Output the [x, y] coordinate of the center of the cell containing the given text.  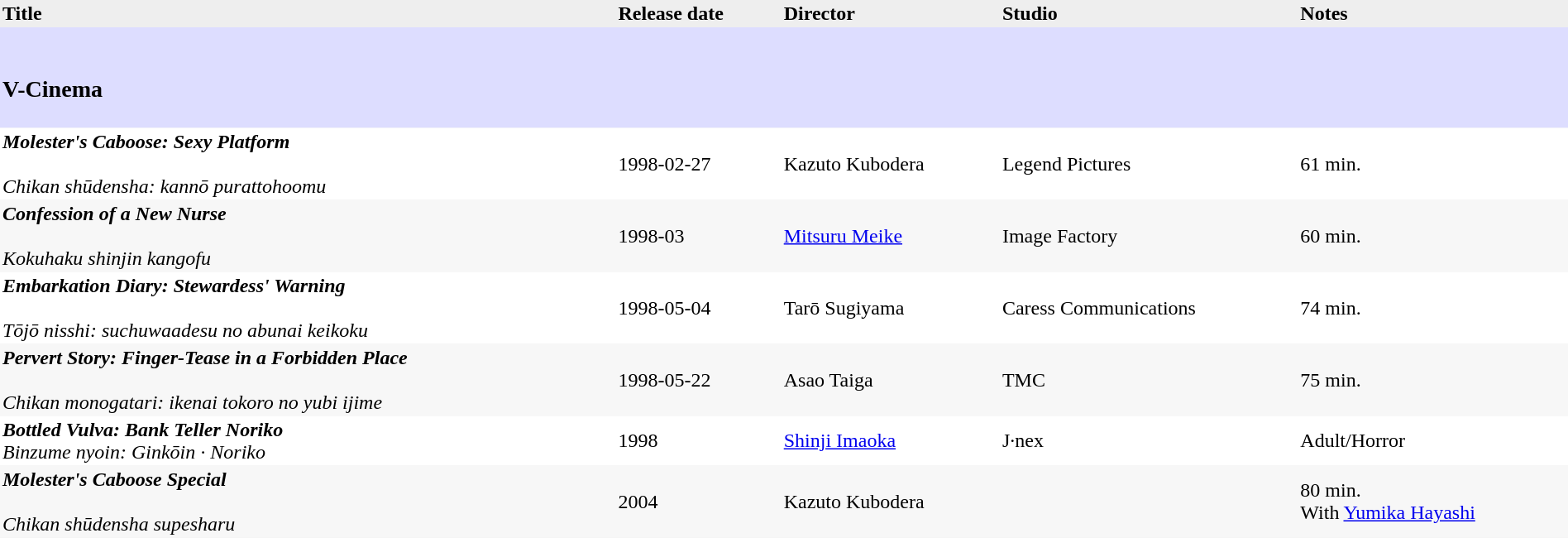
Caress Communications [1149, 308]
1998-03 [699, 237]
Image Factory [1149, 237]
V-Cinema [784, 78]
2004 [699, 502]
J·nex [1149, 441]
TMC [1149, 381]
74 min. [1432, 308]
Molester's Caboose: Sexy PlatformChikan shūdensha: kannō purattohoomu [308, 164]
75 min. [1432, 381]
1998 [699, 441]
80 min.With Yumika Hayashi [1432, 502]
1998-02-27 [699, 164]
Bottled Vulva: Bank Teller NorikoBinzume nyoin: Ginkōin · Noriko [308, 441]
1998-05-04 [699, 308]
Director [891, 13]
Notes [1432, 13]
Pervert Story: Finger-Tease in a Forbidden PlaceChikan monogatari: ikenai tokoro no yubi ijime [308, 381]
Shinji Imaoka [891, 441]
Confession of a New NurseKokuhaku shinjin kangofu [308, 237]
61 min. [1432, 164]
Release date [699, 13]
Title [308, 13]
Asao Taiga [891, 381]
1998-05-22 [699, 381]
Adult/Horror [1432, 441]
Molester's Caboose SpecialChikan shūdensha supesharu [308, 502]
60 min. [1432, 237]
Legend Pictures [1149, 164]
Mitsuru Meike [891, 237]
Studio [1149, 13]
Embarkation Diary: Stewardess' WarningTōjō nisshi: suchuwaadesu no abunai keikoku [308, 308]
Tarō Sugiyama [891, 308]
